Find where the given text appears and provide that cell's center as [x, y] coordinate. 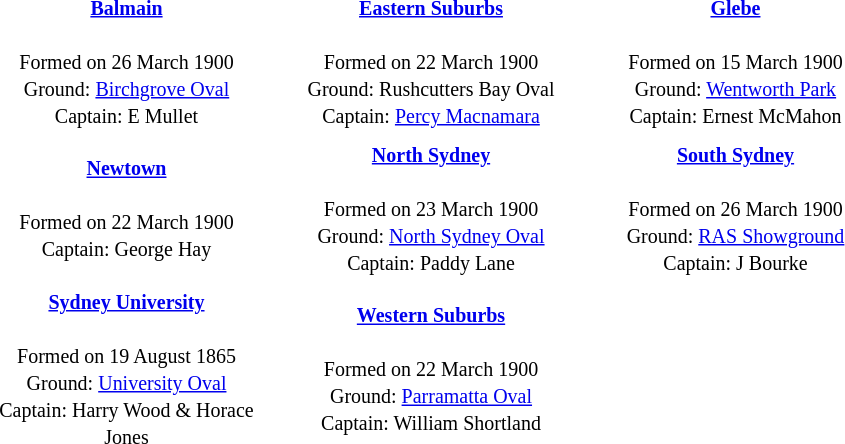
North SydneyFormed on 23 March 1900 Ground: North Sydney Oval Captain: Paddy Lane [431, 208]
